Detect which cell encompasses the target text, then output its (X, Y) center coordinate. 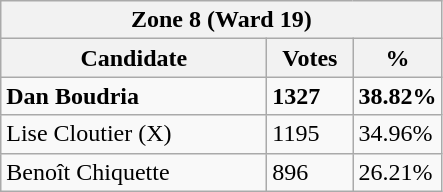
34.96% (398, 134)
Votes (310, 58)
Zone 8 (Ward 19) (222, 20)
38.82% (398, 96)
Lise Cloutier (X) (134, 134)
26.21% (398, 172)
Benoît Chiquette (134, 172)
% (398, 58)
896 (310, 172)
Candidate (134, 58)
Dan Boudria (134, 96)
1195 (310, 134)
1327 (310, 96)
